Determine the [X, Y] coordinate at the center of the cell enclosing the given text.  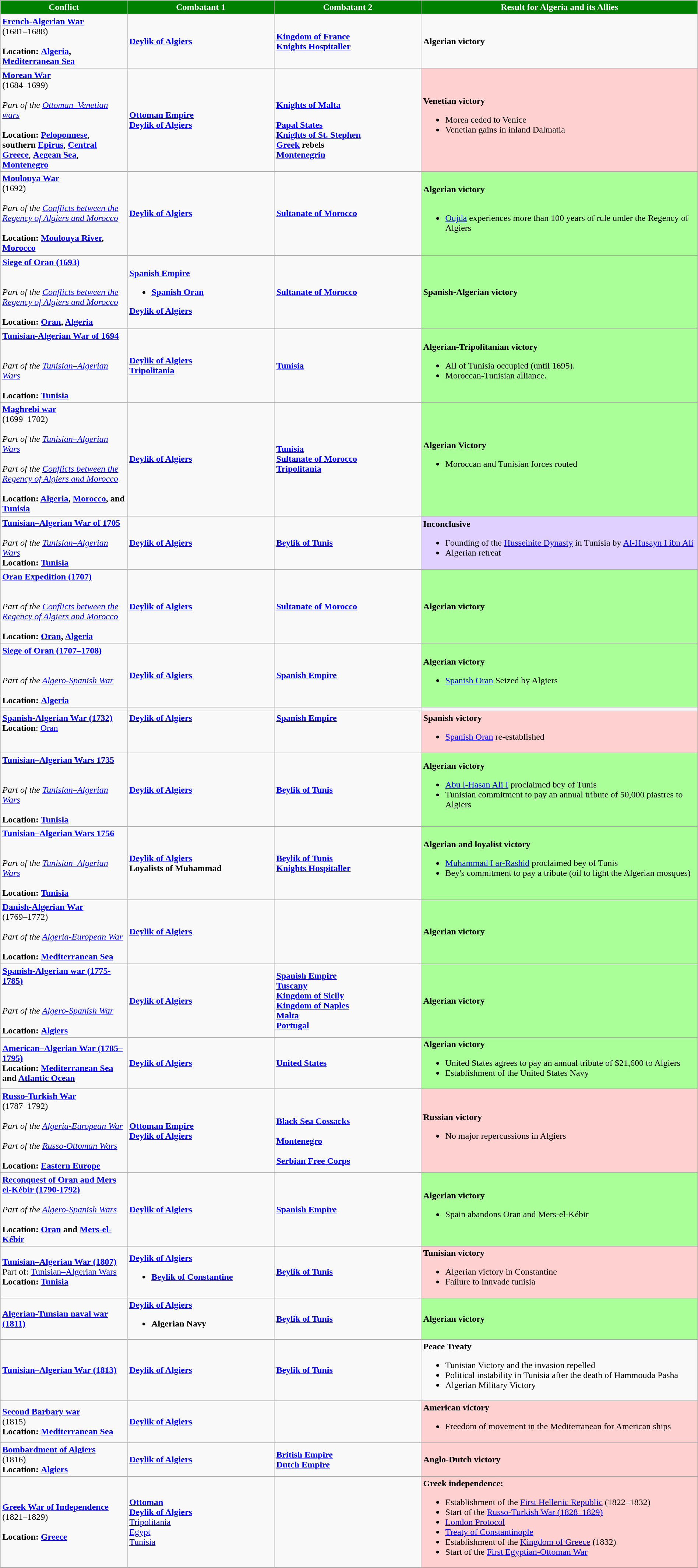
American–Algerian War (1785–1795)Location: Mediterranean Sea and Atlantic Ocean [64, 1063]
Tunisian victoryAlgerian victory in ConstantineFailure to innvade tunisia [560, 1272]
Algerian VictoryMoroccan and Tunisian forces routed [560, 459]
Anglo-Dutch victory [560, 1459]
American victoryFreedom of movement in the Mediterranean for American ships [560, 1422]
Deylik of AlgiersLoyalists of Muhammad [201, 863]
Reconquest of Oran and Mers el-Kébir (1790-1792)Part of the Algero-Spanish WarsLocation: Oran and Mers-el-Kébir [64, 1209]
Oran Expedition (1707)Part of the Conflicts between the Regency of Algiers and MoroccoLocation: Oran, Algeria [64, 606]
Algerian and loyalist victoryMuhammad I ar-Rashid proclaimed bey of TunisBey's commitment to pay a tribute (oil to light the Algerian mosques) [560, 863]
Tunisian–Algerian Wars 1756Part of the Tunisian–Algerian WarsLocation: Tunisia [64, 863]
Ottoman Deylik of Algiers Tripolitania Egypt Tunisia [201, 1522]
Tunisia [348, 366]
Tunisian–Algerian War of 1705Part of the Tunisian–Algerian WarsLocation: Tunisia [64, 543]
Russian victoryNo major repercussions in Algiers [560, 1131]
Venetian victoryMorea ceded to VeniceVenetian gains in inland Dalmatia [560, 120]
Greek War of Independence(1821–1829)Location: Greece [64, 1522]
Danish-Algerian War(1769–1772)Part of the Algeria-European WarLocation: Mediterranean Sea [64, 932]
Russo-Turkish War(1787–1792)Part of the Algeria-European WarPart of the Russo-Ottoman WarsLocation: Eastern Europe [64, 1131]
Siege of Oran (1693)Part of the Conflicts between the Regency of Algiers and MoroccoLocation: Oran, Algeria [64, 292]
Moulouya War(1692)Part of the Conflicts between the Regency of Algiers and MoroccoLocation: Moulouya River, Morocco [64, 214]
Siege of Oran (1707–1708)Part of the Algero-Spanish WarLocation: Algeria [64, 675]
Algerian-Tunsian naval war (1811) [64, 1319]
United States [348, 1063]
Spanish-Algerian War (1732)Location: Oran [64, 732]
Algerian victorySpain abandons Oran and Mers-el-Kébir [560, 1209]
Deylik of Algiers Algerian Navy [201, 1319]
Deylik of Algiers Beylik of Constantine [201, 1272]
Combatant 1 [201, 7]
British Empire Dutch Empire [348, 1459]
Black Sea CossacksMontenegroSerbian Free Corps [348, 1131]
Tunisian–Algerian Wars 1735Part of the Tunisian–Algerian WarsLocation: Tunisia [64, 789]
Second Barbary war(1815)Location: Mediterranean Sea [64, 1422]
Result for Algeria and its Allies [560, 7]
Spanish-Algerian victory [560, 292]
Algerian victoryAbu l-Hasan Ali I proclaimed bey of TunisTunisian commitment to pay an annual tribute of 50,000 piastres to Algiers [560, 789]
Tunisian–Algerian War (1813) [64, 1370]
Spanish-Algerian war (1775-1785)Part of the Algero-Spanish WarLocation: Algiers [64, 1001]
Knights of Malta Papal StatesKnights of St. StephenGreek rebels Montenegrin [348, 120]
Tunisian–Algerian War (1807)Part of: Tunisian–Algerian WarsLocation: Tunisia [64, 1272]
Algerian-Tripolitanian victoryAll of Tunisia occupied (until 1695).Moroccan-Tunisian alliance. [560, 366]
Beylik of Tunis Knights Hospitaller [348, 863]
Morean War(1684–1699)Part of the Ottoman–Venetian warsLocation: Peloponnese, southern Epirus, Central Greece, Aegean Sea, Montenegro [64, 120]
Spanish Empire Tuscany Kingdom of Sicily Kingdom of Naples Malta Portugal [348, 1001]
Combatant 2 [348, 7]
Tunisia Sultanate of Morocco Tripolitania [348, 459]
Tunisian-Algerian War of 1694Part of the Tunisian–Algerian WarsLocation: Tunisia [64, 366]
Algerian victorySpanish Oran Seized by Algiers [560, 675]
French-Algerian War(1681–1688)Location: Algeria, Mediterranean Sea [64, 41]
Peace TreatyTunisian Victory and the invasion repelledPolitical instability in Tunisia after the death of Hammouda PashaAlgerian Military Victory [560, 1370]
Spanish Empire Spanish Oran Deylik of Algiers [201, 292]
InconclusiveFounding of the Husseinite Dynasty in Tunisia by Al-Husayn I ibn AliAlgerian retreat [560, 543]
Algerian victoryOujda experiences more than 100 years of rule under the Regency of Algiers [560, 214]
Algerian victoryUnited States agrees to pay an annual tribute of $21,600 to AlgiersEstablishment of the United States Navy [560, 1063]
Spanish victorySpanish Oran re-established [560, 732]
Deylik of Algiers Tripolitania [201, 366]
Conflict [64, 7]
Kingdom of France Knights Hospitaller [348, 41]
Bombardment of Algiers(1816)Location: Algiers [64, 1459]
